Return (x, y) of the center of cell containing provided text 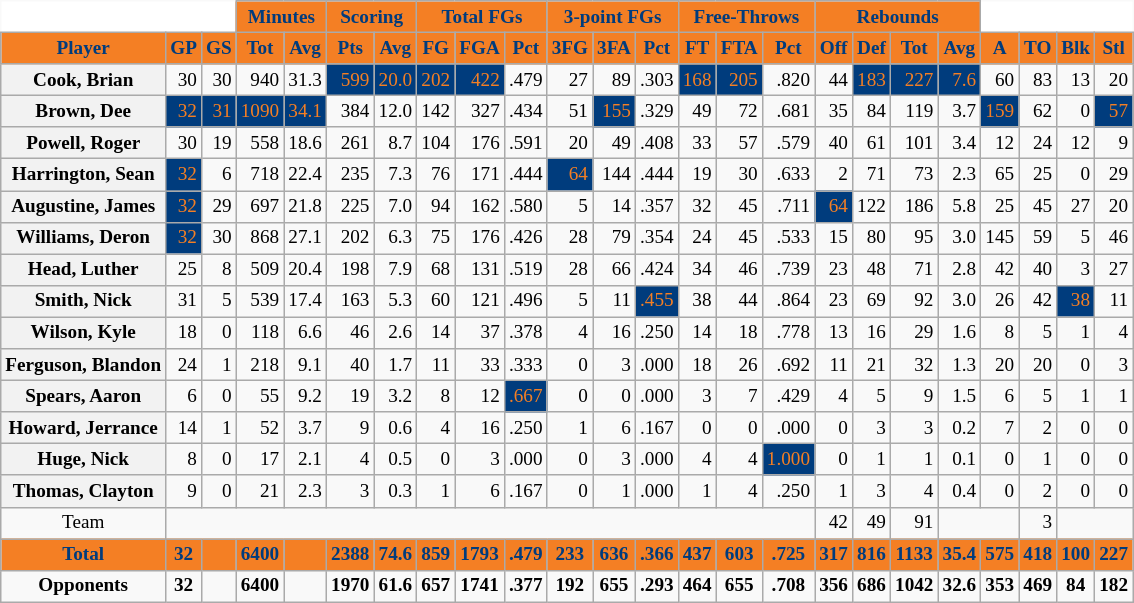
0.2 (960, 428)
7.0 (396, 206)
Team (84, 523)
61 (872, 143)
100 (1076, 554)
119 (914, 111)
.434 (526, 111)
37 (480, 333)
9.1 (306, 365)
718 (260, 175)
.711 (788, 206)
Thomas, Clayton (84, 491)
3.4 (960, 143)
.366 (656, 554)
35 (834, 111)
159 (1000, 111)
22.4 (306, 175)
.333 (526, 365)
Rebounds (898, 17)
69 (872, 301)
Brown, Dee (84, 111)
79 (614, 238)
1970 (350, 586)
0.6 (396, 428)
73 (914, 175)
3FA (614, 48)
62 (1038, 111)
Scoring (371, 17)
68 (436, 270)
74.6 (396, 554)
539 (260, 301)
0.1 (960, 460)
1.5 (960, 396)
.580 (526, 206)
94 (436, 206)
65 (1000, 175)
Player (84, 48)
6.6 (306, 333)
.533 (788, 238)
636 (614, 554)
.591 (526, 143)
.424 (656, 270)
FTA (739, 48)
Opponents (84, 586)
66 (614, 270)
59 (1038, 238)
20.4 (306, 270)
7.3 (396, 175)
17 (260, 460)
144 (614, 175)
.725 (788, 554)
Minutes (281, 17)
61.6 (396, 586)
464 (697, 586)
218 (260, 365)
0.4 (960, 491)
48 (872, 270)
17.4 (306, 301)
.579 (788, 143)
2388 (350, 554)
1.6 (960, 333)
92 (914, 301)
5.3 (396, 301)
233 (570, 554)
5.8 (960, 206)
122 (872, 206)
1042 (914, 586)
Stl (1114, 48)
.455 (656, 301)
Howard, Jerrance (84, 428)
353 (1000, 586)
657 (436, 586)
183 (872, 80)
.864 (788, 301)
55 (260, 396)
1793 (480, 554)
205 (739, 80)
327 (480, 111)
Wilson, Kyle (84, 333)
.496 (526, 301)
384 (350, 111)
95 (914, 238)
469 (1038, 586)
Def (872, 48)
8.7 (396, 143)
418 (1038, 554)
235 (350, 175)
182 (1114, 586)
261 (350, 143)
.293 (656, 586)
21.8 (306, 206)
Off (834, 48)
163 (350, 301)
2.1 (306, 460)
Williams, Deron (84, 238)
.357 (656, 206)
104 (436, 143)
83 (1038, 80)
FGA (480, 48)
.633 (788, 175)
162 (480, 206)
3FG (570, 48)
.303 (656, 80)
816 (872, 554)
32.6 (960, 586)
603 (739, 554)
.820 (788, 80)
.429 (788, 396)
9.2 (306, 396)
.426 (526, 238)
509 (260, 270)
118 (260, 333)
7.6 (960, 80)
Pts (350, 48)
3-point FGs (612, 17)
18.6 (306, 143)
142 (436, 111)
437 (697, 554)
15 (834, 238)
131 (480, 270)
.778 (788, 333)
.667 (526, 396)
Huge, Nick (84, 460)
868 (260, 238)
1.3 (960, 365)
Total (84, 554)
356 (834, 586)
GS (218, 48)
Powell, Roger (84, 143)
Ferguson, Blandon (84, 365)
.377 (526, 586)
.739 (788, 270)
1133 (914, 554)
20.0 (396, 80)
Total FGs (482, 17)
.519 (526, 270)
2.6 (396, 333)
686 (872, 586)
6.3 (396, 238)
.354 (656, 238)
75 (436, 238)
697 (260, 206)
121 (480, 301)
31.3 (306, 80)
35.4 (960, 554)
Cook, Brian (84, 80)
1.7 (396, 365)
Free-Throws (746, 17)
0.5 (396, 460)
422 (480, 80)
171 (480, 175)
91 (914, 523)
940 (260, 80)
FG (436, 48)
FT (697, 48)
89 (614, 80)
1741 (480, 586)
Blk (1076, 48)
Smith, Nick (84, 301)
.681 (788, 111)
Harrington, Sean (84, 175)
72 (739, 111)
.378 (526, 333)
.708 (788, 586)
51 (570, 111)
80 (872, 238)
186 (914, 206)
3.2 (396, 396)
12.0 (396, 111)
TO (1038, 48)
34.1 (306, 111)
2.8 (960, 270)
Spears, Aaron (84, 396)
27.1 (306, 238)
575 (1000, 554)
.692 (788, 365)
101 (914, 143)
.408 (656, 143)
225 (350, 206)
192 (570, 586)
0.3 (396, 491)
52 (260, 428)
.329 (656, 111)
7.9 (396, 270)
145 (1000, 238)
1.000 (788, 460)
599 (350, 80)
A (1000, 48)
GP (184, 48)
558 (260, 143)
Augustine, James (84, 206)
859 (436, 554)
1090 (260, 111)
168 (697, 80)
317 (834, 554)
76 (436, 175)
34 (697, 270)
Head, Luther (84, 270)
198 (350, 270)
155 (614, 111)
